Locate the cell with the specified text and output its [X, Y] center coordinate. 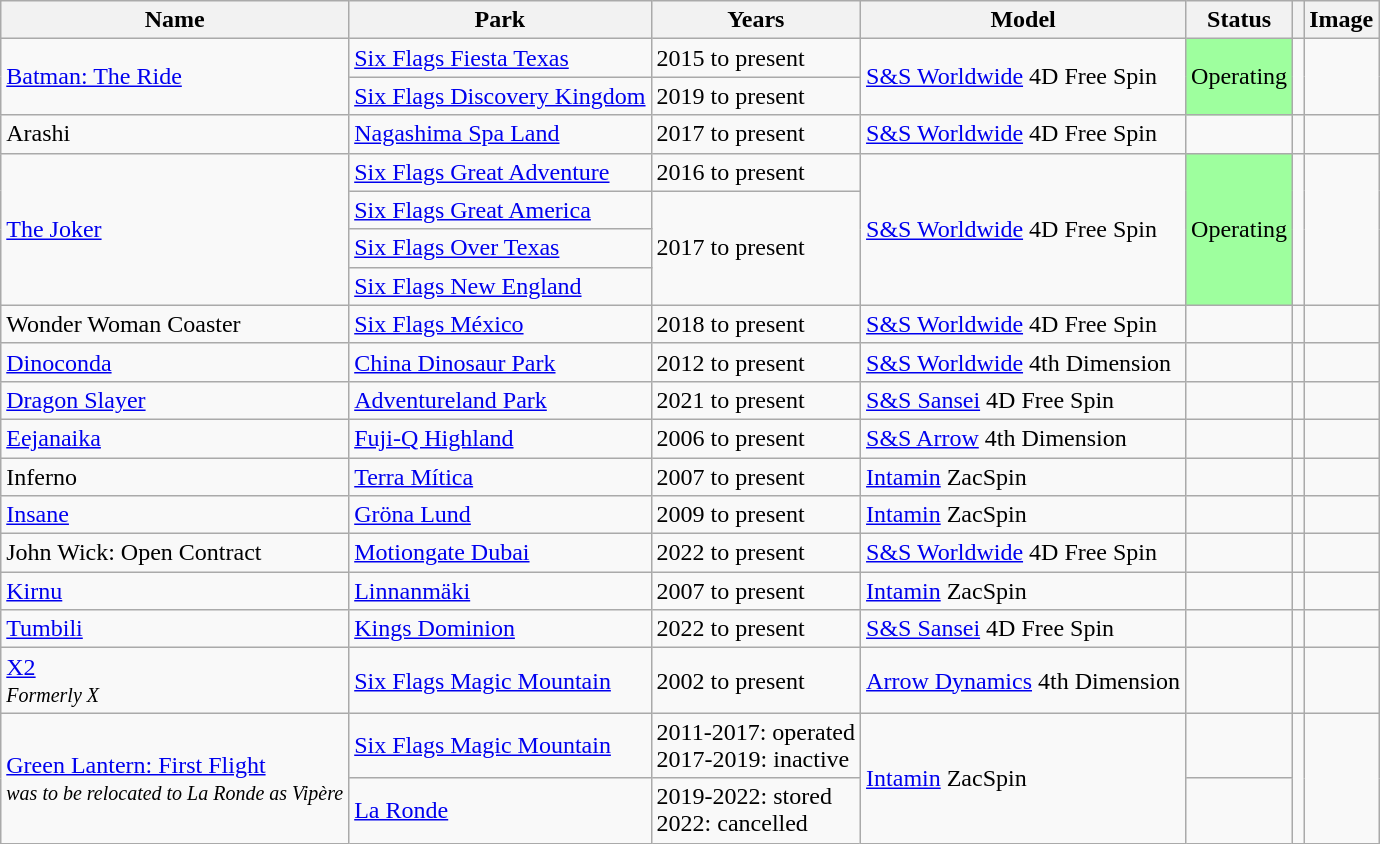
2016 to present [756, 172]
Insane [175, 515]
2006 to present [756, 438]
Motiongate Dubai [500, 553]
Six Flags Fiesta Texas [500, 58]
Park [500, 20]
S&S Worldwide 4th Dimension [1024, 362]
La Ronde [500, 810]
Six Flags Great America [500, 210]
2002 to present [756, 680]
Linnanmäki [500, 591]
Six Flags Great Adventure [500, 172]
Adventureland Park [500, 400]
Six Flags Over Texas [500, 248]
Years [756, 20]
2015 to present [756, 58]
Nagashima Spa Land [500, 134]
Six Flags Discovery Kingdom [500, 96]
Six Flags New England [500, 286]
Kirnu [175, 591]
Eejanaika [175, 438]
2018 to present [756, 324]
Dragon Slayer [175, 400]
S&S Arrow 4th Dimension [1024, 438]
2012 to present [756, 362]
2019 to present [756, 96]
Name [175, 20]
Gröna Lund [500, 515]
Inferno [175, 477]
X2Formerly X [175, 680]
Six Flags México [500, 324]
Dinoconda [175, 362]
Tumbili [175, 629]
The Joker [175, 229]
2019-2022: stored2022: cancelled [756, 810]
China Dinosaur Park [500, 362]
2021 to present [756, 400]
Green Lantern: First Flightwas to be relocated to La Ronde as Vipère [175, 778]
Kings Dominion [500, 629]
2009 to present [756, 515]
Status [1240, 20]
Wonder Woman Coaster [175, 324]
Batman: The Ride [175, 77]
Fuji-Q Highland [500, 438]
Image [1342, 20]
Terra Mítica [500, 477]
Arrow Dynamics 4th Dimension [1024, 680]
John Wick: Open Contract [175, 553]
Arashi [175, 134]
2011-2017: operated2017-2019: inactive [756, 746]
Model [1024, 20]
